Capture the cell that displays the provided text and extract its [x, y] central coordinate. 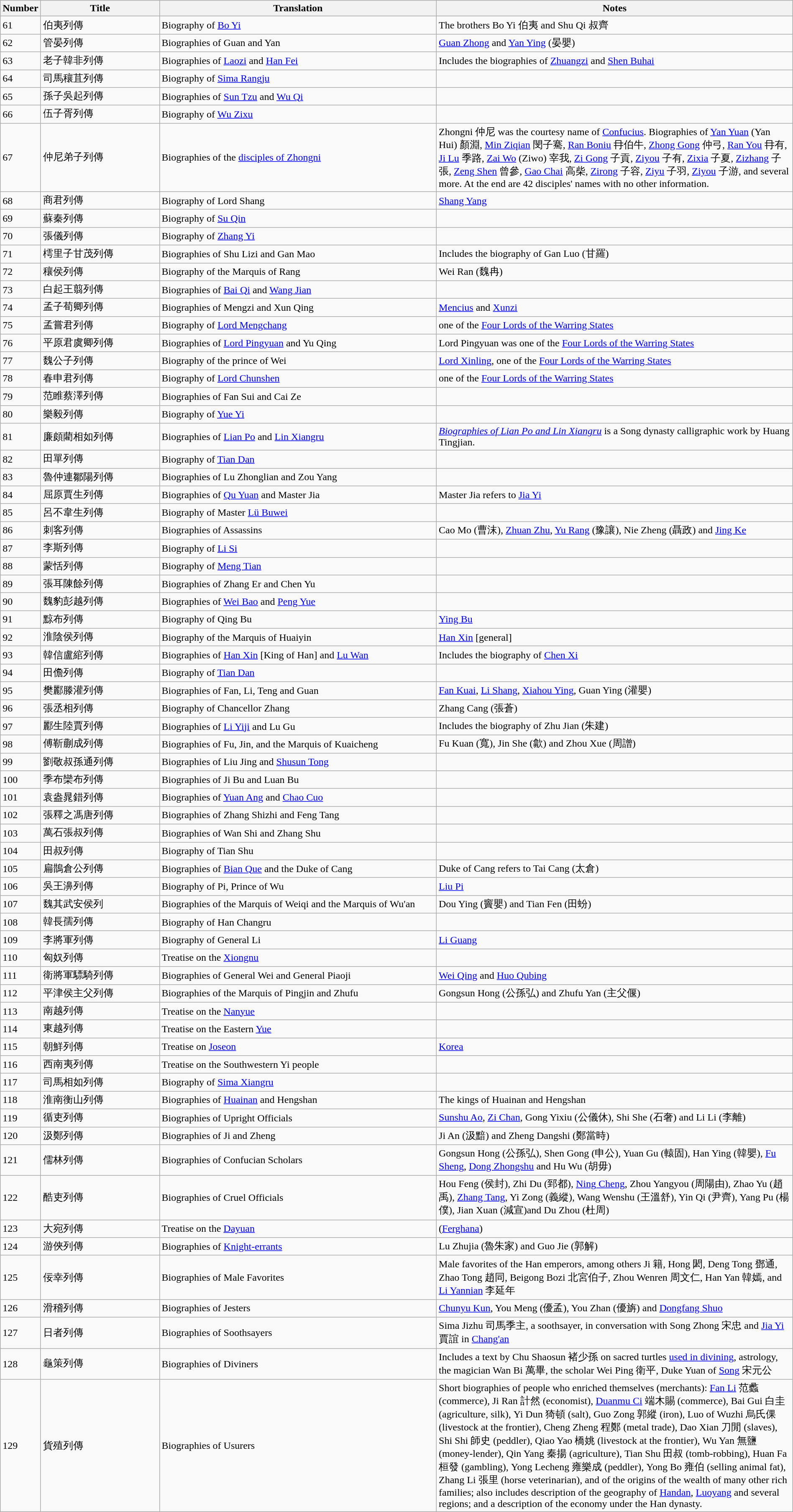
99 [20, 762]
張儀列傳 [100, 236]
Biographies of Laozi and Han Fei [298, 61]
Translation [298, 8]
西南夷列傳 [100, 1065]
呂不韋生列傳 [100, 513]
伍子胥列傳 [100, 115]
吳王濞列傳 [100, 887]
Biography of Sima Xiangru [298, 1082]
Biography of Su Qin [298, 218]
Korea [615, 1046]
張丞相列傳 [100, 709]
司馬穰苴列傳 [100, 79]
劉敬叔孫通列傳 [100, 762]
Biographies of Zhang Shizhi and Feng Tang [298, 816]
屈原賈生列傳 [100, 495]
酷吏列傳 [100, 1198]
Fan Kuai, Li Shang, Xiahou Ying, Guan Ying (灌嬰) [615, 691]
衛將軍驃騎列傳 [100, 975]
貨殖列傳 [100, 1445]
The brothers Bo Yi 伯夷 and Shu Qi 叔齊 [615, 25]
魏其武安侯列 [100, 904]
120 [20, 1136]
Biographies of Lu Zhonglian and Zou Yang [298, 477]
90 [20, 601]
蘇秦列傳 [100, 218]
魯仲連鄒陽列傳 [100, 477]
73 [20, 289]
66 [20, 115]
Biographies of Fu, Jin, and the Marquis of Kuaicheng [298, 744]
126 [20, 1308]
Mencius and Xunzi [615, 308]
Treatise on the Southwestern Yi people [298, 1065]
Biographies of Wei Bao and Peng Yue [298, 601]
Sima Jizhu 司馬季主, a soothsayer, in conversation with Song Zhong 宋忠 and Jia Yi 賈誼 in Chang'an [615, 1333]
78 [20, 379]
游俠列傳 [100, 1246]
Biographies of Yuan Ang and Chao Cuo [298, 797]
101 [20, 797]
韓長孺列傳 [100, 922]
Chunyu Kun, You Meng (優孟), You Zhan (優旃) and Dongfang Shuo [615, 1308]
司馬相如列傳 [100, 1082]
116 [20, 1065]
Duke of Cang refers to Tai Cang (太倉) [615, 869]
Includes the biography of Gan Luo (甘羅) [615, 254]
Liu Pi [615, 887]
Biographies of Wan Shi and Zhang Shu [298, 833]
李將軍列傳 [100, 940]
范睢蔡澤列傳 [100, 397]
92 [20, 637]
孟嘗君列傳 [100, 325]
96 [20, 709]
滑稽列傳 [100, 1308]
東越列傳 [100, 1029]
Biography of Han Changru [298, 922]
Cao Mo (曹沫), Zhuan Zhu, Yu Rang (豫讓), Nie Zheng (聶政) and Jing Ke [615, 530]
Biographies of Fan, Li, Teng and Guan [298, 691]
89 [20, 584]
Master Jia refers to Jia Yi [615, 495]
朝鮮列傳 [100, 1046]
123 [20, 1229]
Gongsun Hong (公孫弘) and Zhufu Yan (主父偃) [615, 994]
Biographies of Ji Bu and Luan Bu [298, 780]
蒙恬列傳 [100, 566]
129 [20, 1445]
Includes the biographies of Zhuangzi and Shen Buhai [615, 61]
100 [20, 780]
汲鄭列傳 [100, 1136]
65 [20, 96]
70 [20, 236]
Biography of the prince of Wei [298, 361]
82 [20, 459]
大宛列傳 [100, 1229]
Biographies of Jesters [298, 1308]
循吏列傳 [100, 1118]
Gongsun Hong (公孫弘), Shen Gong (申公), Yuan Gu (轅固), Han Ying (韓嬰), Fu Sheng, Dong Zhongshu and Hu Wu (胡毋) [615, 1160]
107 [20, 904]
季布欒布列傳 [100, 780]
管晏列傳 [100, 43]
Biographies of Zhang Er and Chen Yu [298, 584]
扁鵲倉公列傳 [100, 869]
張釋之馮唐列傳 [100, 816]
Number [20, 8]
110 [20, 958]
88 [20, 566]
Li Guang [615, 940]
81 [20, 437]
儒林列傳 [100, 1160]
127 [20, 1333]
Biographies of Male Favorites [298, 1277]
魏豹彭越列傳 [100, 601]
86 [20, 530]
Biography of Yue Yi [298, 414]
67 [20, 157]
Biographies of Fan Sui and Cai Ze [298, 397]
128 [20, 1364]
(Ferghana) [615, 1229]
Biographies of General Wei and General Piaoji [298, 975]
115 [20, 1046]
61 [20, 25]
老子韓非列傳 [100, 61]
Biographies of the disciples of Zhongni [298, 157]
Guan Zhong and Yan Ying (晏嬰) [615, 43]
69 [20, 218]
田儋列傳 [100, 673]
Title [100, 8]
傅靳蒯成列傳 [100, 744]
Biographies of Shu Lizi and Gan Mao [298, 254]
119 [20, 1118]
72 [20, 272]
Biography of Lord Shang [298, 201]
田單列傳 [100, 459]
108 [20, 922]
124 [20, 1246]
Lu Zhujia (魯朱家) and Guo Jie (郭解) [615, 1246]
匈奴列傳 [100, 958]
Treatise on the Nanyue [298, 1011]
Shang Yang [615, 201]
Biographies of Sun Tzu and Wu Qi [298, 96]
日者列傳 [100, 1333]
Han Xin [general] [615, 637]
Wei Ran (魏冉) [615, 272]
Biography of Lord Mengchang [298, 325]
Ji An (汲黯) and Zheng Dangshi (鄭當時) [615, 1136]
Biographies of the Marquis of Pingjin and Zhufu [298, 994]
春申君列傳 [100, 379]
87 [20, 548]
樊酈滕灌列傳 [100, 691]
Notes [615, 8]
The kings of Huainan and Hengshan [615, 1100]
Biographies of Assassins [298, 530]
Biography of the Marquis of Huaiyin [298, 637]
南越列傳 [100, 1011]
Includes the biography of Chen Xi [615, 655]
平津侯主父列傳 [100, 994]
125 [20, 1277]
Biographies of Bai Qi and Wang Jian [298, 289]
穰侯列傳 [100, 272]
97 [20, 726]
Biographies of Soothsayers [298, 1333]
廉頗藺相如列傳 [100, 437]
102 [20, 816]
李斯列傳 [100, 548]
Biography of Qing Bu [298, 620]
Biography of Tian Shu [298, 851]
韓信盧綰列傳 [100, 655]
106 [20, 887]
Biographies of Guan and Yan [298, 43]
79 [20, 397]
95 [20, 691]
68 [20, 201]
淮陰侯列傳 [100, 637]
118 [20, 1100]
Biography of Meng Tian [298, 566]
109 [20, 940]
Biographies of Li Yiji and Lu Gu [298, 726]
仲尼弟子列傳 [100, 157]
佞幸列傳 [100, 1277]
Biographies of Usurers [298, 1445]
Biographies of Han Xin [King of Han] and Lu Wan [298, 655]
Biography of Lord Chunshen [298, 379]
淮南衡山列傳 [100, 1100]
Biography of Pi, Prince of Wu [298, 887]
105 [20, 869]
Biography of Li Si [298, 548]
孫子吳起列傳 [100, 96]
Treatise on Joseon [298, 1046]
Biographies of Huainan and Hengshan [298, 1100]
113 [20, 1011]
田叔列傳 [100, 851]
122 [20, 1198]
酈生陸賈列傳 [100, 726]
孟子荀卿列傳 [100, 308]
103 [20, 833]
Biography of the Marquis of Rang [298, 272]
63 [20, 61]
Biographies of Upright Officials [298, 1118]
白起王翦列傳 [100, 289]
64 [20, 79]
Biography of Wu Zixu [298, 115]
80 [20, 414]
Biographies of Lian Po and Lin Xiangru [298, 437]
張耳陳餘列傳 [100, 584]
Lord Xinling, one of the Four Lords of the Warring States [615, 361]
83 [20, 477]
萬石張叔列傳 [100, 833]
117 [20, 1082]
104 [20, 851]
Biographies of Confucian Scholars [298, 1160]
98 [20, 744]
Treatise on the Xiongnu [298, 958]
Ying Bu [615, 620]
Treatise on the Dayuan [298, 1229]
114 [20, 1029]
Biographies of Lian Po and Lin Xiangru is a Song dynasty calligraphic work by Huang Tingjian. [615, 437]
Biographies of the Marquis of Weiqi and the Marquis of Wu'an [298, 904]
Biographies of Qu Yuan and Master Jia [298, 495]
75 [20, 325]
84 [20, 495]
商君列傳 [100, 201]
刺客列傳 [100, 530]
Lord Pingyuan was one of the Four Lords of the Warring States [615, 343]
94 [20, 673]
93 [20, 655]
Dou Ying (竇嬰) and Tian Fen (田蚡) [615, 904]
Zhang Cang (張蒼) [615, 709]
Biographies of Lord Pingyuan and Yu Qing [298, 343]
伯夷列傳 [100, 25]
112 [20, 994]
袁盎晁錯列傳 [100, 797]
85 [20, 513]
74 [20, 308]
Biography of Zhang Yi [298, 236]
Biography of Bo Yi [298, 25]
Biographies of Cruel Officials [298, 1198]
Biography of General Li [298, 940]
黥布列傳 [100, 620]
62 [20, 43]
Treatise on the Eastern Yue [298, 1029]
樗里子甘茂列傳 [100, 254]
91 [20, 620]
Biographies of Diviners [298, 1364]
Wei Qing and Huo Qubing [615, 975]
平原君虞卿列傳 [100, 343]
Sunshu Ao, Zi Chan, Gong Yixiu (公儀休), Shi She (石奢) and Li Li (李離) [615, 1118]
76 [20, 343]
111 [20, 975]
魏公子列傳 [100, 361]
Biography of Sima Rangju [298, 79]
121 [20, 1160]
Biography of Chancellor Zhang [298, 709]
Includes the biography of Zhu Jian (朱建) [615, 726]
Biographies of Bian Que and the Duke of Cang [298, 869]
Fu Kuan (寬), Jin She (歙) and Zhou Xue (周譄) [615, 744]
Biographies of Liu Jing and Shusun Tong [298, 762]
樂毅列傳 [100, 414]
Biographies of Ji and Zheng [298, 1136]
龜策列傳 [100, 1364]
Biographies of Mengzi and Xun Qing [298, 308]
71 [20, 254]
Biography of Master Lü Buwei [298, 513]
77 [20, 361]
Biographies of Knight-errants [298, 1246]
